Determine the (X, Y) coordinate at the center of the cell enclosing the given text.  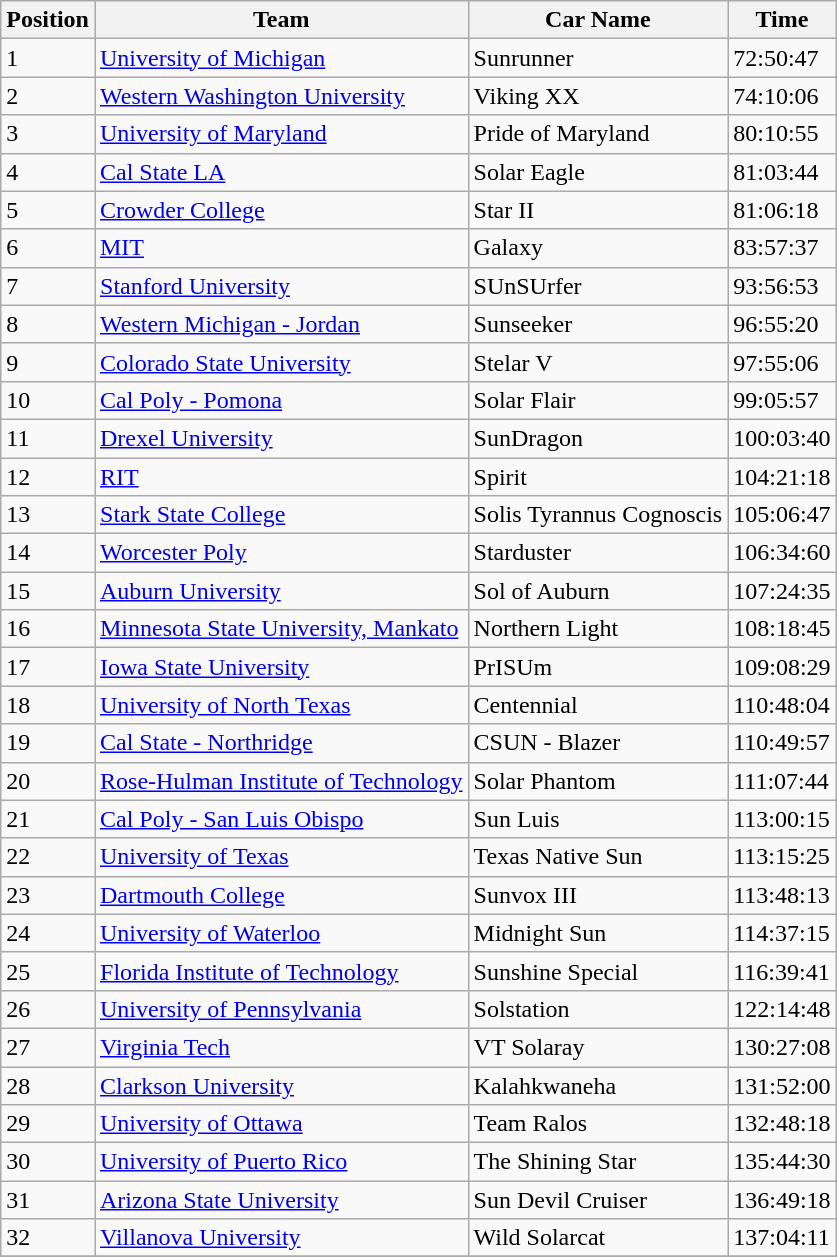
80:10:55 (782, 134)
Spirit (598, 477)
Minnesota State University, Mankato (281, 629)
Team Ralos (598, 1124)
130:27:08 (782, 1047)
Sun Luis (598, 819)
Crowder College (281, 210)
23 (48, 895)
Stelar V (598, 362)
114:37:15 (782, 933)
University of Texas (281, 857)
Pride of Maryland (598, 134)
6 (48, 248)
Florida Institute of Technology (281, 971)
Solstation (598, 1009)
10 (48, 400)
21 (48, 819)
18 (48, 705)
97:55:06 (782, 362)
Sunseeker (598, 324)
SUnSUrfer (598, 286)
Western Michigan - Jordan (281, 324)
110:48:04 (782, 705)
Sun Devil Cruiser (598, 1200)
University of Michigan (281, 58)
13 (48, 515)
32 (48, 1238)
26 (48, 1009)
2 (48, 96)
Solis Tyrannus Cognoscis (598, 515)
Stanford University (281, 286)
Auburn University (281, 591)
22 (48, 857)
100:03:40 (782, 438)
Solar Flair (598, 400)
17 (48, 667)
Time (782, 20)
Cal State LA (281, 172)
Centennial (598, 705)
Northern Light (598, 629)
Cal Poly - Pomona (281, 400)
113:00:15 (782, 819)
81:03:44 (782, 172)
Texas Native Sun (598, 857)
30 (48, 1162)
University of Maryland (281, 134)
108:18:45 (782, 629)
104:21:18 (782, 477)
5 (48, 210)
1 (48, 58)
136:49:18 (782, 1200)
Villanova University (281, 1238)
28 (48, 1085)
Dartmouth College (281, 895)
113:15:25 (782, 857)
The Shining Star (598, 1162)
25 (48, 971)
137:04:11 (782, 1238)
116:39:41 (782, 971)
7 (48, 286)
University of Ottawa (281, 1124)
Wild Solarcat (598, 1238)
122:14:48 (782, 1009)
VT Solaray (598, 1047)
Clarkson University (281, 1085)
Iowa State University (281, 667)
Sunrunner (598, 58)
RIT (281, 477)
Starduster (598, 553)
99:05:57 (782, 400)
Car Name (598, 20)
19 (48, 743)
27 (48, 1047)
113:48:13 (782, 895)
MIT (281, 248)
15 (48, 591)
Star II (598, 210)
Cal Poly - San Luis Obispo (281, 819)
Rose-Hulman Institute of Technology (281, 781)
PrISUm (598, 667)
Viking XX (598, 96)
Cal State - Northridge (281, 743)
110:49:57 (782, 743)
132:48:18 (782, 1124)
11 (48, 438)
Solar Phantom (598, 781)
University of Puerto Rico (281, 1162)
Worcester Poly (281, 553)
Sol of Auburn (598, 591)
Solar Eagle (598, 172)
8 (48, 324)
29 (48, 1124)
24 (48, 933)
Western Washington University (281, 96)
Midnight Sun (598, 933)
135:44:30 (782, 1162)
Galaxy (598, 248)
Position (48, 20)
20 (48, 781)
16 (48, 629)
Sunshine Special (598, 971)
Kalahkwaneha (598, 1085)
109:08:29 (782, 667)
9 (48, 362)
111:07:44 (782, 781)
93:56:53 (782, 286)
14 (48, 553)
105:06:47 (782, 515)
31 (48, 1200)
3 (48, 134)
Stark State College (281, 515)
Team (281, 20)
University of Waterloo (281, 933)
Arizona State University (281, 1200)
106:34:60 (782, 553)
Virginia Tech (281, 1047)
University of Pennsylvania (281, 1009)
12 (48, 477)
96:55:20 (782, 324)
CSUN - Blazer (598, 743)
107:24:35 (782, 591)
81:06:18 (782, 210)
Sunvox III (598, 895)
Drexel University (281, 438)
131:52:00 (782, 1085)
SunDragon (598, 438)
Colorado State University (281, 362)
74:10:06 (782, 96)
83:57:37 (782, 248)
72:50:47 (782, 58)
4 (48, 172)
University of North Texas (281, 705)
